Find where the given text appears and provide that cell's center as (x, y) coordinate. 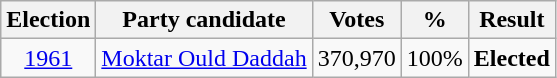
Election (48, 20)
100% (434, 58)
Result (512, 20)
Elected (512, 58)
Party candidate (204, 20)
Votes (356, 20)
370,970 (356, 58)
% (434, 20)
1961 (48, 58)
Moktar Ould Daddah (204, 58)
